Return the [x, y] coordinate for the center point of the cell that contains the specified text.  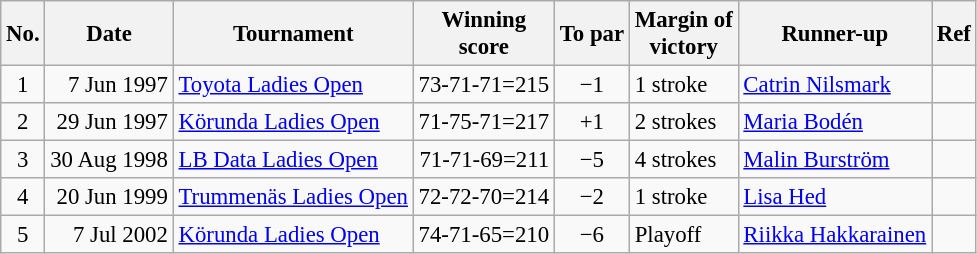
7 Jul 2002 [109, 235]
Playoff [684, 235]
Riikka Hakkarainen [834, 235]
−2 [592, 197]
LB Data Ladies Open [293, 160]
+1 [592, 122]
3 [23, 160]
−1 [592, 85]
20 Jun 1999 [109, 197]
Maria Bodén [834, 122]
1 [23, 85]
Date [109, 34]
73-71-71=215 [484, 85]
2 strokes [684, 122]
−5 [592, 160]
Lisa Hed [834, 197]
71-75-71=217 [484, 122]
Runner-up [834, 34]
Malin Burström [834, 160]
5 [23, 235]
Tournament [293, 34]
Catrin Nilsmark [834, 85]
4 [23, 197]
Winningscore [484, 34]
30 Aug 1998 [109, 160]
No. [23, 34]
74-71-65=210 [484, 235]
72-72-70=214 [484, 197]
Ref [954, 34]
7 Jun 1997 [109, 85]
Trummenäs Ladies Open [293, 197]
−6 [592, 235]
Toyota Ladies Open [293, 85]
2 [23, 122]
Margin ofvictory [684, 34]
29 Jun 1997 [109, 122]
71-71-69=211 [484, 160]
4 strokes [684, 160]
To par [592, 34]
